Return [X, Y] of the center of cell containing provided text 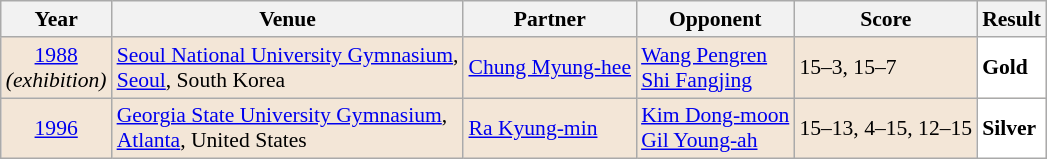
Venue [288, 19]
Silver [1012, 128]
1988(exhibition) [56, 68]
Partner [550, 19]
Chung Myung-hee [550, 68]
Year [56, 19]
Gold [1012, 68]
Seoul National University Gymnasium,Seoul, South Korea [288, 68]
15–13, 4–15, 12–15 [886, 128]
Score [886, 19]
Ra Kyung-min [550, 128]
1996 [56, 128]
Kim Dong-moon Gil Young-ah [715, 128]
15–3, 15–7 [886, 68]
Opponent [715, 19]
Result [1012, 19]
Georgia State University Gymnasium,Atlanta, United States [288, 128]
Wang Pengren Shi Fangjing [715, 68]
